Find where the given text appears and provide that cell's center as [x, y] coordinate. 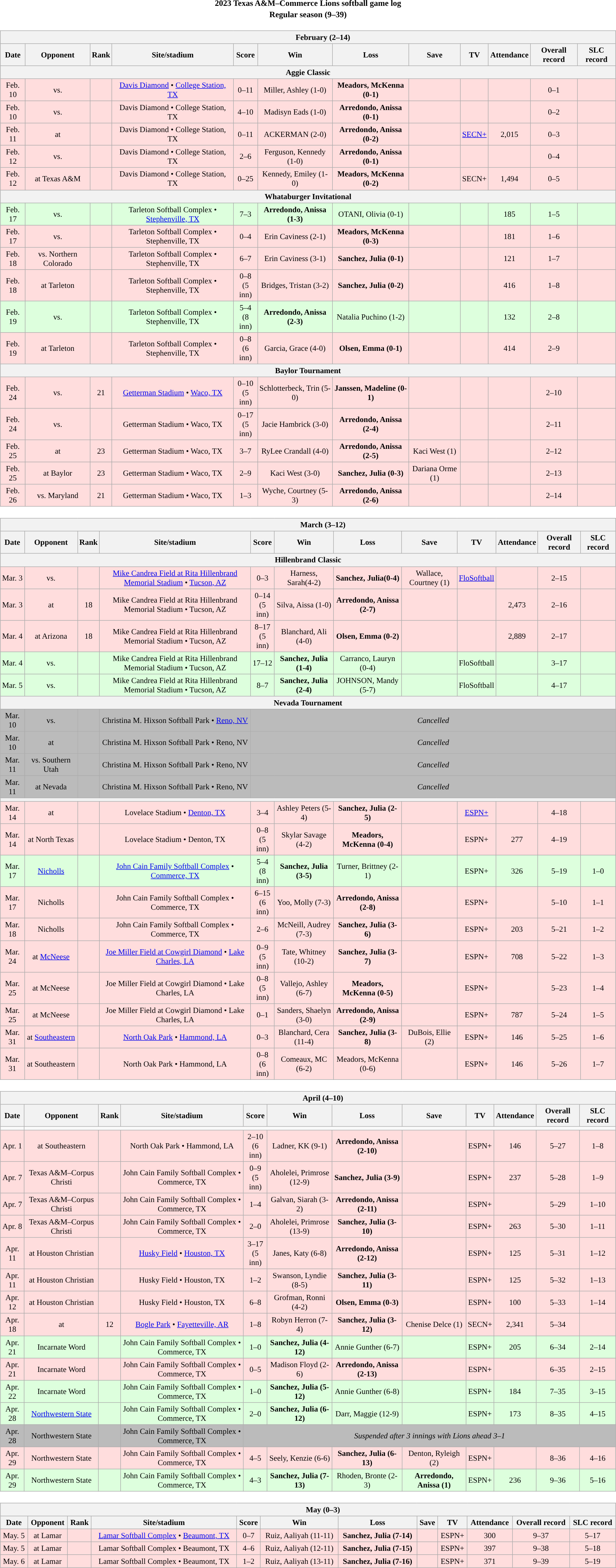
Blanchard, Ali (4-0) [304, 636]
Carranco, Lauryn (0-4) [367, 663]
Schlotterbeck, Trin (5-0) [295, 393]
4–10 [245, 112]
Erin Caviness (2-1) [295, 236]
Comeaux, MC (6-2) [304, 1064]
5–29 [558, 1204]
Mar. 5 [12, 685]
Arredondo, Anissa (1) [434, 1480]
Apr. 8 [12, 1226]
Robyn Herron (7-4) [300, 1325]
7–3 [245, 214]
Apr. 12 [12, 1302]
787 [517, 1015]
2–10(6 inn) [255, 1146]
Sanchez, Julia (3-9) [367, 1177]
Sanchez, Julia (4-12) [300, 1347]
2–17 [559, 636]
1–1 [598, 902]
2,889 [517, 636]
237 [515, 1177]
5–22 [559, 956]
Kaci West (3-0) [295, 473]
2,473 [517, 605]
Ruiz, Aaliyah (13-11) [299, 1561]
Wallace, Courtney (1) [429, 578]
Sanchez, Julia (6-13) [367, 1458]
Ruiz, Aaliyah (11-11) [299, 1535]
Aholelei, Primrose (12-9) [300, 1177]
Sanchez, Julia (0-3) [371, 473]
Apr. 18 [12, 1325]
Sanchez, Julia (3-12) [367, 1325]
Harness, Sarah(4-2) [304, 578]
121 [509, 259]
9–39 [541, 1561]
Erin Caviness (3-1) [295, 259]
Meadors, McKenna (0-4) [367, 840]
Denton, Ryleigh (2) [434, 1458]
9–38 [541, 1548]
6–15(6 inn) [263, 902]
Sanchez, Julia (2-4) [304, 685]
2,015 [509, 134]
Arredondo, Anissa (2-3) [295, 317]
Sanders, Shaelyn (3-0) [304, 1015]
184 [515, 1392]
Sanchez, Julia (3-11) [367, 1280]
3–7 [245, 451]
at Texas A&M [58, 179]
5–16 [597, 1480]
Nevada Tournament [308, 703]
708 [517, 956]
Arredondo, Anissa (0-2) [371, 134]
Tate, Whitney (10-2) [304, 956]
Sanchez, Julia (3-10) [367, 1226]
Sanchez, Julia (3-7) [367, 956]
5–21 [559, 929]
vs. Northern Colorado [58, 259]
0–17(5 inn) [245, 424]
414 [509, 348]
2,341 [515, 1325]
397 [490, 1548]
Meadors, McKenna (0-6) [367, 1064]
Darr, Maggie (12-9) [367, 1414]
1–12 [597, 1253]
6–34 [558, 1347]
Ferguson, Kennedy (1-0) [295, 157]
100 [515, 1302]
Arredondo, Anissa (2-13) [367, 1369]
Blanchard, Cera (11-4) [304, 1037]
Mar. 24 [12, 956]
4–19 [559, 840]
Grofman, Ronni (4-2) [300, 1302]
Arredondo, Anissa (1-3) [295, 214]
February (2–14) [308, 37]
185 [509, 214]
Silva, Aissa (1-0) [304, 605]
8–36 [558, 1458]
5–24 [559, 1015]
Arredondo, Anissa (2-6) [371, 495]
12 [110, 1325]
at Baylor [58, 473]
April (4–10) [308, 1098]
4–16 [597, 1458]
at Nevada [51, 787]
5–33 [558, 1302]
5–27 [558, 1146]
4–15 [597, 1414]
Olsen, Emma (0-2) [367, 636]
McNeill, Audrey (7-3) [304, 929]
Dariana Orme (1) [434, 473]
2–8 [554, 317]
5–10 [559, 902]
at Arizona [51, 636]
Sanchez, Julia (7-16) [377, 1561]
Ladner, KK (9-1) [300, 1146]
Rhoden, Bronte (2-3) [367, 1480]
6–7 [245, 259]
1–11 [597, 1226]
3–15 [597, 1392]
Sanchez, Julia (3-6) [367, 929]
Olsen, Emma (0-3) [367, 1302]
Sanchez, Julia (3-5) [304, 871]
5–17 [593, 1535]
vs. Southern Utah [51, 765]
Feb. 26 [13, 495]
0–25 [245, 179]
Sanchez, Julia (6-12) [300, 1414]
OTANI, Olivia (0-1) [371, 214]
Galvan, Siarah (3-2) [300, 1204]
Turner, Brittney (2-1) [367, 871]
3–17 [559, 663]
Arredondo, Anissa (2-12) [367, 1253]
6–8 [255, 1302]
173 [515, 1414]
Suspended after 3 innings with Lions ahead 3–1 [430, 1436]
236 [515, 1480]
vs. Maryland [58, 495]
Feb. 11 [13, 134]
0–7 [249, 1535]
Arredondo, Anissa (2-11) [367, 1204]
0–14(5 inn) [263, 605]
5–34 [558, 1325]
0–10(5 inn) [245, 393]
Sanchez, Julia (0-2) [371, 285]
Garcia, Grace (4-0) [295, 348]
Sanchez, Julia (7-13) [300, 1480]
Olsen, Emma (0-1) [371, 348]
Ashley Peters (5-4) [304, 813]
277 [517, 840]
Janssen, Madeline (0-1) [371, 393]
Sanchez, Julia (7-15) [377, 1548]
Bridges, Tristan (3-2) [295, 285]
Whataburger Invitational [308, 196]
2–11 [554, 424]
Sanchez, Julia (7-14) [377, 1535]
Arredondo, Anissa (2-4) [371, 424]
132 [509, 317]
March (3–12) [308, 525]
Sanchez, Julia (2-5) [367, 813]
Sanchez, Julia (0-1) [371, 259]
2–12 [554, 451]
5–23 [559, 988]
May. 6 [14, 1561]
DuBois, Ellie (2) [429, 1037]
9–37 [541, 1535]
5–18 [593, 1548]
0–2 [554, 112]
Kennedy, Emiley (1-0) [295, 179]
Sanchez, Julia (3-8) [367, 1037]
Meadors, McKenna (0-1) [371, 90]
Miller, Ashley (1-0) [295, 90]
4–3 [255, 1480]
Bogle Park • Fayetteville, AR [182, 1325]
Meadors, McKenna (0-3) [371, 236]
5–32 [558, 1280]
203 [517, 929]
2–10 [554, 393]
Swanson, Lyndie (8-5) [300, 1280]
3–17(5 inn) [255, 1253]
9–36 [558, 1480]
3–4 [263, 813]
Apr. 22 [12, 1392]
5–26 [559, 1064]
Sanchez, Julia(0-4) [367, 578]
371 [490, 1561]
Arredondo, Anissa (2-8) [367, 902]
205 [515, 1347]
Vallejo, Ashley (6-7) [304, 988]
Arredondo, Anissa (2-5) [371, 451]
Wyche, Courtney (5-3) [295, 495]
Annie Gunther (6-7) [367, 1347]
1–9 [597, 1177]
263 [515, 1226]
Janes, Katy (6-8) [300, 1253]
Arredondo, Anissa (2-10) [367, 1146]
May (0–3) [308, 1510]
1–14 [597, 1302]
326 [517, 871]
1,494 [509, 179]
ACKERMAN (2-0) [295, 134]
4–18 [559, 813]
Aholelei, Primrose (13-9) [300, 1226]
Sanchez, Julia (5-12) [300, 1392]
5–31 [558, 1253]
5–30 [558, 1226]
Natalia Puchino (1-2) [371, 317]
Aggie Classic [308, 72]
Sanchez, Julia (1-4) [304, 663]
Arredondo, Anissa (2-7) [367, 605]
4–6 [249, 1548]
1–10 [597, 1204]
181 [509, 236]
5–25 [559, 1037]
4–17 [559, 685]
Baylor Tournament [308, 370]
Yoo, Molly (7-3) [304, 902]
RyLee Crandall (4-0) [295, 451]
6–35 [558, 1369]
Skylar Savage (4-2) [304, 840]
Chenise Delce (1) [434, 1325]
Meadors, McKenna (0-5) [367, 988]
5–28 [558, 1177]
Ruiz, Aaliyah (12-11) [299, 1548]
8–35 [558, 1414]
1–13 [597, 1280]
2–13 [554, 473]
416 [509, 285]
Jacie Hambrick (3-0) [295, 424]
Meadors, McKenna (0-2) [371, 179]
8–17(5 inn) [263, 636]
at North Texas [51, 840]
17–12 [263, 663]
2–16 [559, 605]
Hillenbrand Classic [308, 560]
JOHNSON, Mandy (5-7) [367, 685]
Madisyn Eads (1-0) [295, 112]
Annie Gunther (6-8) [367, 1392]
Mar. 18 [12, 929]
Seely, Kenzie (6-6) [300, 1458]
Kaci West (1) [434, 451]
Madison Floyd (2-6) [300, 1369]
4–5 [255, 1458]
7–35 [558, 1392]
Apr. 1 [12, 1146]
Arredondo, Anissa (2-9) [367, 1015]
8–7 [263, 685]
300 [490, 1535]
